Determine the (x, y) coordinate at the center of the cell enclosing the given text.  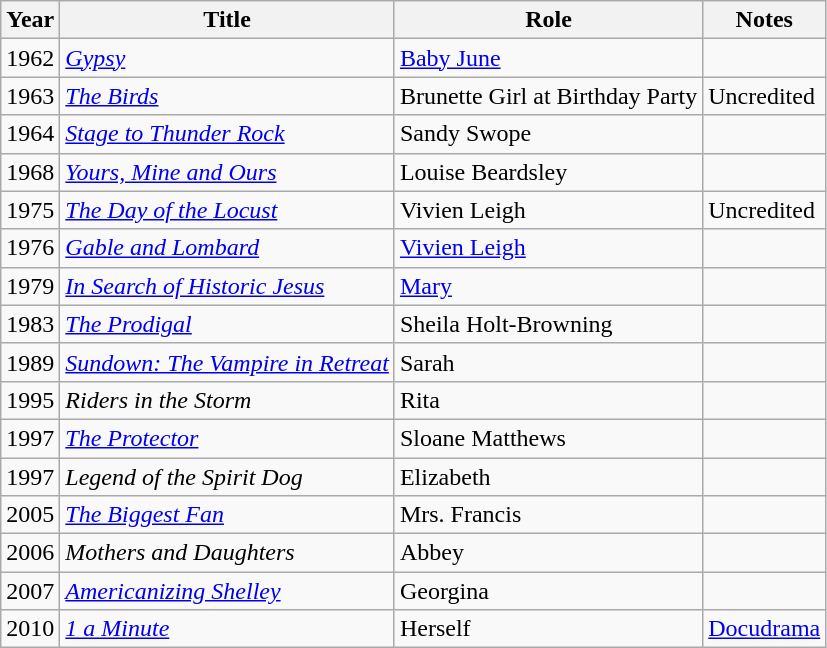
1995 (30, 400)
2005 (30, 515)
Docudrama (764, 629)
1976 (30, 248)
Brunette Girl at Birthday Party (548, 96)
Sarah (548, 362)
Role (548, 20)
The Prodigal (228, 324)
1979 (30, 286)
Louise Beardsley (548, 172)
1 a Minute (228, 629)
1963 (30, 96)
Mothers and Daughters (228, 553)
Title (228, 20)
Riders in the Storm (228, 400)
Sloane Matthews (548, 438)
Elizabeth (548, 477)
Gable and Lombard (228, 248)
The Day of the Locust (228, 210)
1964 (30, 134)
In Search of Historic Jesus (228, 286)
The Protector (228, 438)
Rita (548, 400)
Yours, Mine and Ours (228, 172)
Baby June (548, 58)
2006 (30, 553)
1983 (30, 324)
Herself (548, 629)
Year (30, 20)
Gypsy (228, 58)
Sandy Swope (548, 134)
2010 (30, 629)
Mary (548, 286)
The Birds (228, 96)
Georgina (548, 591)
Americanizing Shelley (228, 591)
Sheila Holt-Browning (548, 324)
1968 (30, 172)
Notes (764, 20)
1962 (30, 58)
Sundown: The Vampire in Retreat (228, 362)
1989 (30, 362)
Mrs. Francis (548, 515)
Stage to Thunder Rock (228, 134)
Legend of the Spirit Dog (228, 477)
The Biggest Fan (228, 515)
Abbey (548, 553)
2007 (30, 591)
1975 (30, 210)
